Return (x, y) of the center of cell containing provided text 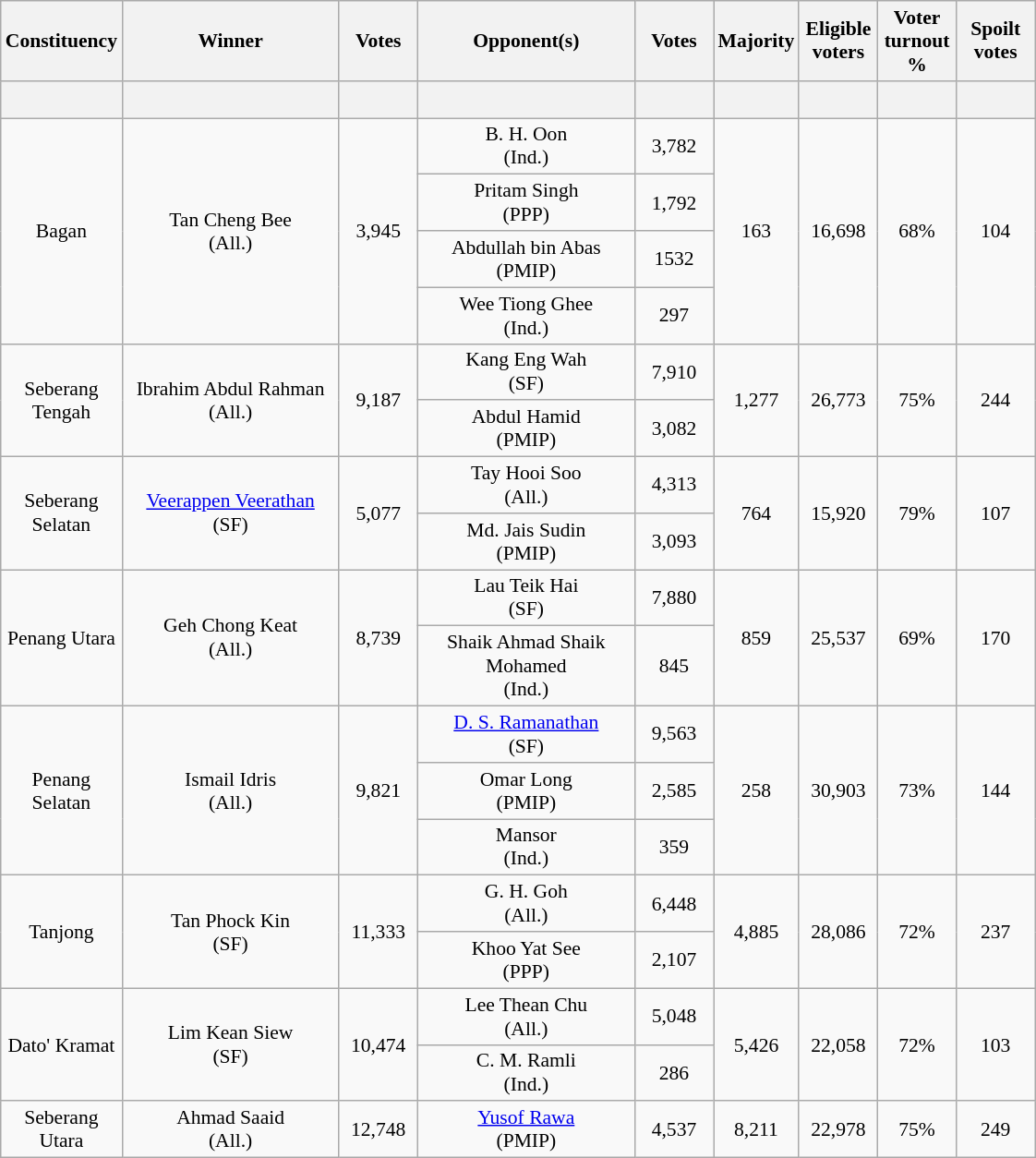
3,945 (379, 231)
73% (916, 790)
5,077 (379, 513)
Wee Tiong Ghee(Ind.) (526, 316)
Lim Kean Siew(SF) (231, 1044)
28,086 (838, 932)
Penang Utara (61, 638)
5,048 (674, 1016)
79% (916, 513)
107 (995, 513)
12,748 (379, 1130)
9,187 (379, 400)
3,782 (674, 146)
104 (995, 231)
Khoo Yat See(PPP) (526, 960)
69% (916, 638)
7,880 (674, 598)
Winner (231, 41)
Tan Phock Kin(SF) (231, 932)
8,211 (757, 1130)
Tan Cheng Bee(All.) (231, 231)
68% (916, 231)
6,448 (674, 903)
Majority (757, 41)
16,698 (838, 231)
237 (995, 932)
Pritam Singh(PPP) (526, 203)
Constituency (61, 41)
9,563 (674, 735)
Yusof Rawa(PMIP) (526, 1130)
Seberang Utara (61, 1130)
Lee Thean Chu(All.) (526, 1016)
22,058 (838, 1044)
7,910 (674, 371)
9,821 (379, 790)
C. M. Ramli(Ind.) (526, 1073)
Ibrahim Abdul Rahman(All.) (231, 400)
Voter turnout % (916, 41)
144 (995, 790)
2,107 (674, 960)
103 (995, 1044)
G. H. Goh(All.) (526, 903)
Shaik Ahmad Shaik Mohamed(Ind.) (526, 667)
859 (757, 638)
4,537 (674, 1130)
Tanjong (61, 932)
845 (674, 667)
163 (757, 231)
10,474 (379, 1044)
Bagan (61, 231)
Opponent(s) (526, 41)
8,739 (379, 638)
Lau Teik Hai(SF) (526, 598)
1,277 (757, 400)
30,903 (838, 790)
4,313 (674, 486)
Eligible voters (838, 41)
Md. Jais Sudin(PMIP) (526, 541)
25,537 (838, 638)
11,333 (379, 932)
Abdul Hamid(PMIP) (526, 428)
764 (757, 513)
297 (674, 316)
249 (995, 1130)
Seberang Selatan (61, 513)
Omar Long(PMIP) (526, 790)
Dato' Kramat (61, 1044)
244 (995, 400)
Mansor(Ind.) (526, 848)
Ismail Idris(All.) (231, 790)
5,426 (757, 1044)
3,093 (674, 541)
15,920 (838, 513)
D. S. Ramanathan(SF) (526, 735)
Ahmad Saaid(All.) (231, 1130)
Veerappen Veerathan(SF) (231, 513)
359 (674, 848)
Tay Hooi Soo(All.) (526, 486)
Abdullah bin Abas (PMIP) (526, 259)
258 (757, 790)
1,792 (674, 203)
3,082 (674, 428)
Kang Eng Wah(SF) (526, 371)
26,773 (838, 400)
Geh Chong Keat(All.) (231, 638)
Seberang Tengah (61, 400)
Penang Selatan (61, 790)
2,585 (674, 790)
22,978 (838, 1130)
Spoilt votes (995, 41)
1532 (674, 259)
286 (674, 1073)
B. H. Oon(Ind.) (526, 146)
170 (995, 638)
4,885 (757, 932)
